Search for the cell housing the specified text and yield its (X, Y) center coordinate. 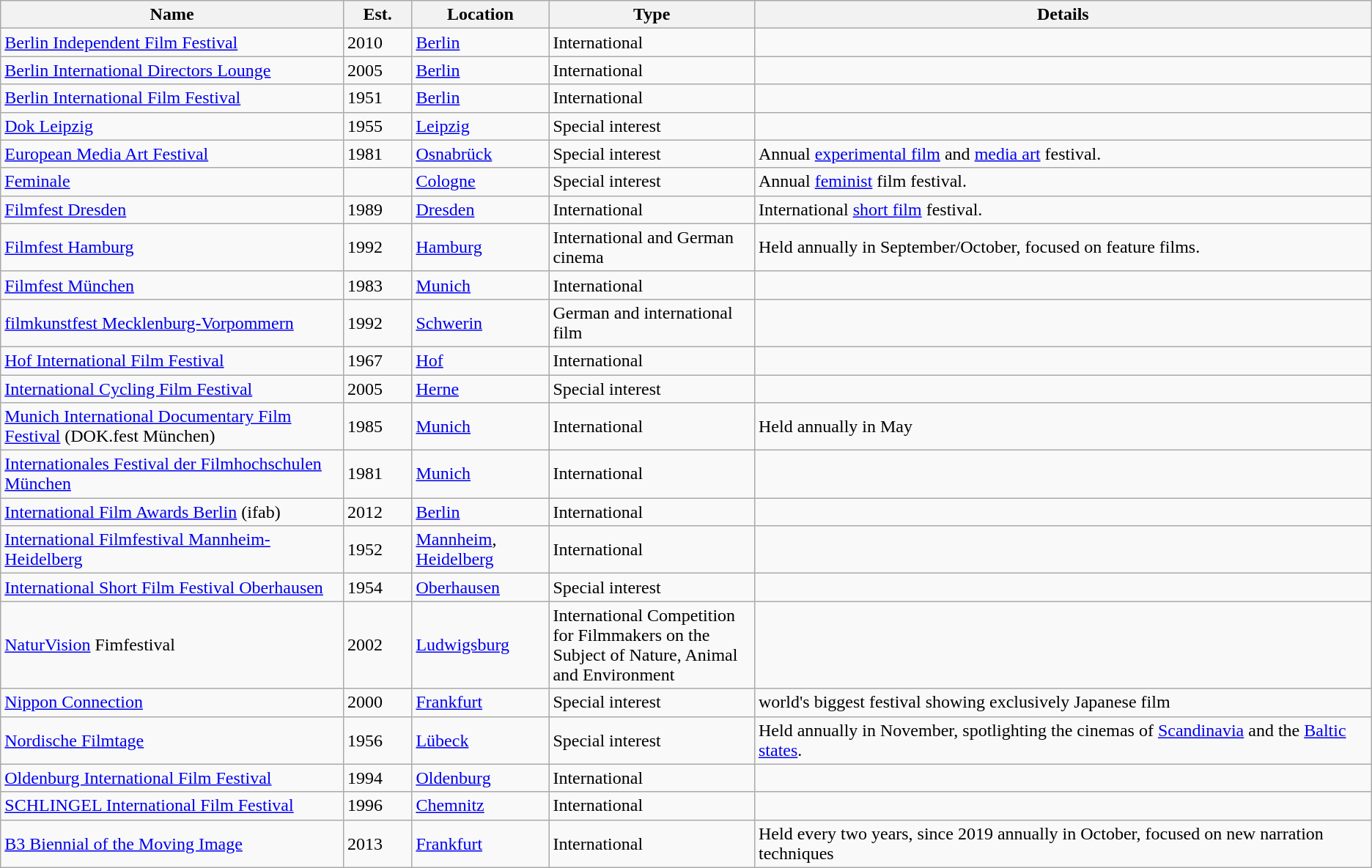
Hamburg (481, 248)
1954 (377, 587)
Berlin International Film Festival (172, 98)
Munich International Documentary Film Festival (DOK.fest München) (172, 426)
International Cycling Film Festival (172, 389)
Name (172, 15)
filmkunstfest Mecklenburg-Vorpommern (172, 322)
Oberhausen (481, 587)
1952 (377, 549)
1967 (377, 360)
Filmfest München (172, 285)
Held annually in May (1063, 426)
1951 (377, 98)
Leipzig (481, 126)
Berlin Independent Film Festival (172, 42)
Held annually in November, spotlighting the cinemas of Scandinavia and the Baltic states. (1063, 740)
Berlin International Directors Lounge (172, 70)
1956 (377, 740)
Details (1063, 15)
Annual feminist film festival. (1063, 182)
International short film festival. (1063, 209)
Internationales Festival der Filmhochschulen München (172, 475)
1994 (377, 778)
Herne (481, 389)
Hof (481, 360)
Ludwigsburg (481, 645)
Cologne (481, 182)
International Short Film Festival Oberhausen (172, 587)
Location (481, 15)
Type (652, 15)
International Competition for Filmmakers on the Subject of Nature, Animal and Environment (652, 645)
Oldenburg International Film Festival (172, 778)
Nippon Connection (172, 702)
European Media Art Festival (172, 154)
German and international film (652, 322)
Hof International Film Festival (172, 360)
1983 (377, 285)
Chemnitz (481, 806)
Osnabrück (481, 154)
Held annually in September/October, focused on feature films. (1063, 248)
International and German cinema (652, 248)
SCHLINGEL International Film Festival (172, 806)
Feminale (172, 182)
Est. (377, 15)
Mannheim, Heidelberg (481, 549)
Annual experimental film and media art festival. (1063, 154)
Nordische Filmtage (172, 740)
1996 (377, 806)
world's biggest festival showing exclusively Japanese film (1063, 702)
2002 (377, 645)
Filmfest Hamburg (172, 248)
Oldenburg (481, 778)
NaturVision Fimfestival (172, 645)
1955 (377, 126)
Schwerin (481, 322)
2010 (377, 42)
Lübeck (481, 740)
2013 (377, 844)
1989 (377, 209)
2000 (377, 702)
Dok Leipzig (172, 126)
Held every two years, since 2019 annually in October, focused on new narration techniques (1063, 844)
Filmfest Dresden (172, 209)
1985 (377, 426)
2012 (377, 512)
Dresden (481, 209)
International Filmfestival Mannheim-Heidelberg (172, 549)
B3 Biennial of the Moving Image (172, 844)
International Film Awards Berlin (ifab) (172, 512)
